For the text-containing cell, return its midpoint in (X, Y) coordinate format. 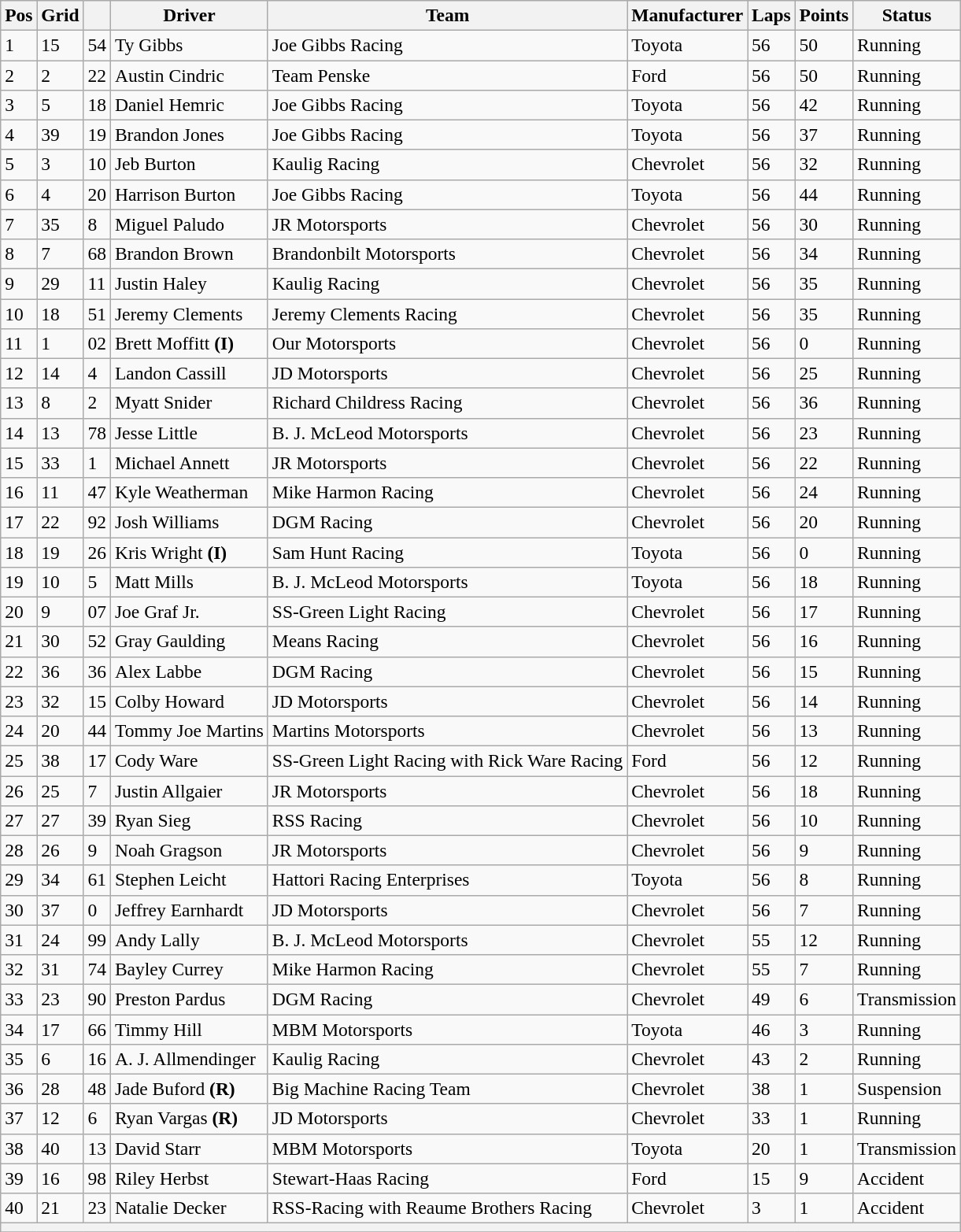
74 (97, 969)
Hattori Racing Enterprises (447, 880)
Miguel Paludo (189, 224)
Justin Haley (189, 283)
Stephen Leicht (189, 880)
Means Racing (447, 642)
Landon Cassill (189, 373)
Alex Labbe (189, 671)
Riley Herbst (189, 1178)
Daniel Hemric (189, 105)
Manufacturer (688, 15)
Laps (771, 15)
Colby Howard (189, 701)
RSS Racing (447, 820)
Brett Moffitt (I) (189, 343)
Big Machine Racing Team (447, 1089)
Driver (189, 15)
Bayley Currey (189, 969)
Josh Williams (189, 522)
Sam Hunt Racing (447, 552)
Pos (19, 15)
RSS-Racing with Reaume Brothers Racing (447, 1208)
Tommy Joe Martins (189, 731)
Suspension (907, 1089)
Martins Motorsports (447, 731)
Status (907, 15)
61 (97, 880)
SS-Green Light Racing (447, 612)
Jeremy Clements Racing (447, 313)
78 (97, 433)
Ryan Vargas (R) (189, 1119)
Jeremy Clements (189, 313)
Brandonbilt Motorsports (447, 253)
Gray Gaulding (189, 642)
Kris Wright (I) (189, 552)
A. J. Allmendinger (189, 1059)
Points (824, 15)
SS-Green Light Racing with Rick Ware Racing (447, 760)
David Starr (189, 1149)
Natalie Decker (189, 1208)
Michael Annett (189, 463)
98 (97, 1178)
Jade Buford (R) (189, 1089)
Ty Gibbs (189, 45)
Team (447, 15)
Richard Childress Racing (447, 403)
92 (97, 522)
54 (97, 45)
66 (97, 1029)
Cody Ware (189, 760)
49 (771, 999)
Brandon Jones (189, 135)
Andy Lally (189, 940)
Jeffrey Earnhardt (189, 910)
Grid (60, 15)
68 (97, 253)
Timmy Hill (189, 1029)
Our Motorsports (447, 343)
Kyle Weatherman (189, 492)
52 (97, 642)
02 (97, 343)
Noah Gragson (189, 850)
Brandon Brown (189, 253)
Team Penske (447, 75)
Justin Allgaier (189, 790)
43 (771, 1059)
Harrison Burton (189, 194)
Ryan Sieg (189, 820)
46 (771, 1029)
90 (97, 999)
Matt Mills (189, 582)
Myatt Snider (189, 403)
Joe Graf Jr. (189, 612)
Jesse Little (189, 433)
07 (97, 612)
47 (97, 492)
48 (97, 1089)
Jeb Burton (189, 165)
Stewart-Haas Racing (447, 1178)
51 (97, 313)
Preston Pardus (189, 999)
Austin Cindric (189, 75)
99 (97, 940)
42 (824, 105)
